Detect which cell encompasses the target text, then output its (x, y) center coordinate. 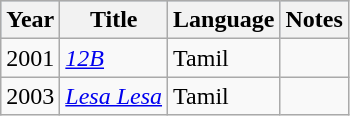
12B (114, 58)
Lesa Lesa (114, 96)
2003 (30, 96)
Title (114, 20)
2001 (30, 58)
Notes (314, 20)
Year (30, 20)
Language (224, 20)
